Locate the cell with the specified text and output its (x, y) center coordinate. 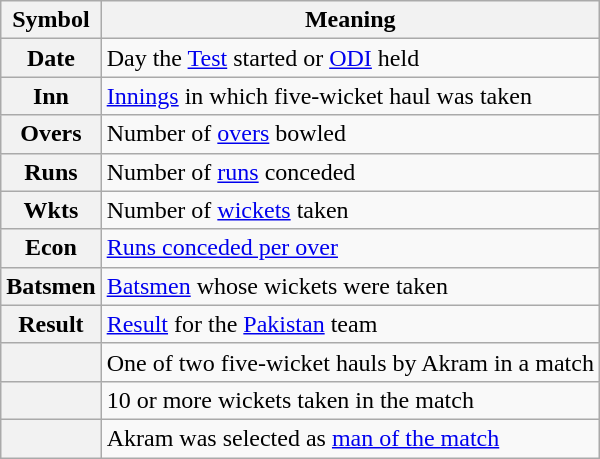
Meaning (350, 20)
Batsmen (51, 286)
Wkts (51, 210)
Inn (51, 96)
Batsmen whose wickets were taken (350, 286)
Overs (51, 134)
One of two five-wicket hauls by Akram in a match (350, 362)
Innings in which five-wicket haul was taken (350, 96)
Number of runs conceded (350, 172)
Symbol (51, 20)
Day the Test started or ODI held (350, 58)
Result (51, 324)
Number of wickets taken (350, 210)
Runs conceded per over (350, 248)
Akram was selected as man of the match (350, 438)
Runs (51, 172)
Econ (51, 248)
Result for the Pakistan team (350, 324)
10 or more wickets taken in the match (350, 400)
Number of overs bowled (350, 134)
Date (51, 58)
